For the text-containing cell, return its midpoint in [x, y] coordinate format. 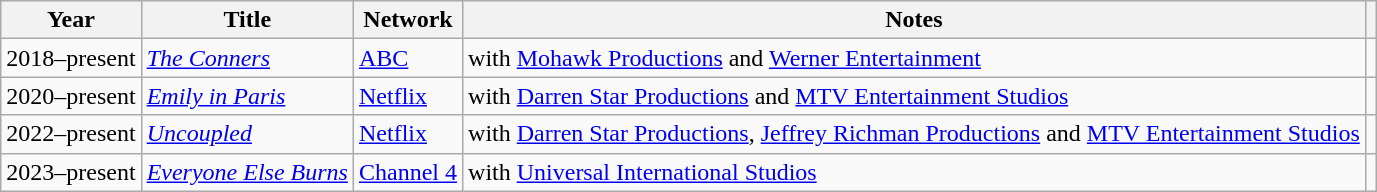
Network [408, 20]
with Darren Star Productions, Jeffrey Richman Productions and MTV Entertainment Studios [914, 134]
2020–present [71, 96]
Title [247, 20]
2022–present [71, 134]
2023–present [71, 172]
The Conners [247, 58]
Channel 4 [408, 172]
Emily in Paris [247, 96]
Uncoupled [247, 134]
with Mohawk Productions and Werner Entertainment [914, 58]
Notes [914, 20]
with Universal International Studios [914, 172]
2018–present [71, 58]
Everyone Else Burns [247, 172]
with Darren Star Productions and MTV Entertainment Studios [914, 96]
ABC [408, 58]
Year [71, 20]
